For the text-containing cell, return its midpoint in [x, y] coordinate format. 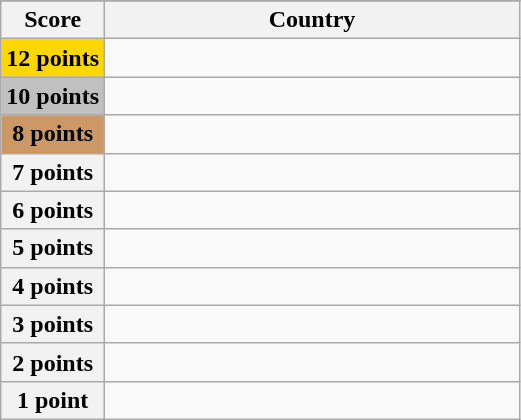
4 points [53, 286]
3 points [53, 324]
10 points [53, 96]
Country [312, 20]
7 points [53, 172]
6 points [53, 210]
5 points [53, 248]
2 points [53, 362]
12 points [53, 58]
8 points [53, 134]
Score [53, 20]
1 point [53, 400]
